Scan for the cell matching the given text and deliver its [X, Y] coordinate at center. 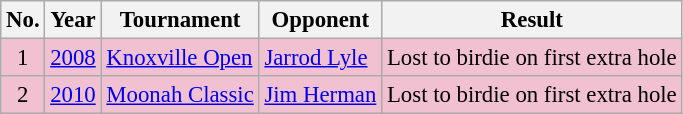
2 [23, 95]
Year [73, 20]
Moonah Classic [180, 95]
2008 [73, 58]
Result [532, 20]
Opponent [320, 20]
No. [23, 20]
1 [23, 58]
Jim Herman [320, 95]
Tournament [180, 20]
Knoxville Open [180, 58]
Jarrod Lyle [320, 58]
2010 [73, 95]
